Capture the cell that displays the provided text and extract its [X, Y] central coordinate. 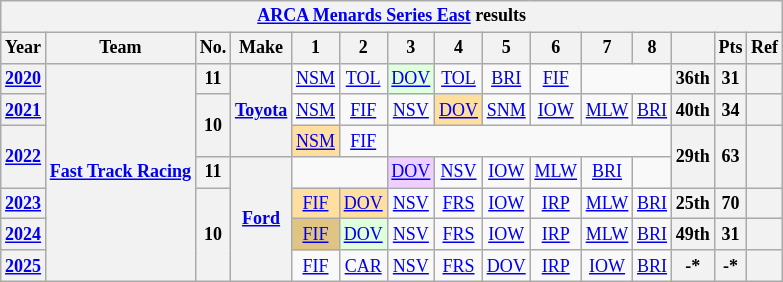
3 [411, 48]
Pts [730, 48]
2025 [24, 266]
49th [692, 234]
2020 [24, 78]
8 [652, 48]
Ford [262, 220]
2021 [24, 110]
63 [730, 156]
2024 [24, 234]
29th [692, 156]
Make [262, 48]
4 [459, 48]
2 [363, 48]
ARCA Menards Series East results [392, 16]
Ref [765, 48]
36th [692, 78]
2022 [24, 156]
SNM [506, 110]
Toyota [262, 110]
6 [556, 48]
Year [24, 48]
40th [692, 110]
7 [606, 48]
70 [730, 204]
34 [730, 110]
Team [120, 48]
5 [506, 48]
CAR [363, 266]
1 [316, 48]
Fast Track Racing [120, 172]
2023 [24, 204]
No. [212, 48]
25th [692, 204]
